Identify which cell holds the provided text, then report its [X, Y] central coordinate. 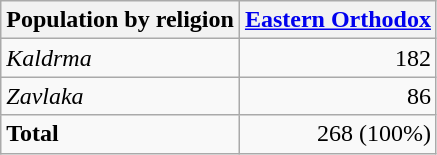
86 [338, 96]
Population by religion [120, 20]
268 (100%) [338, 134]
182 [338, 58]
Zavlaka [120, 96]
Eastern Orthodox [338, 20]
Kaldrma [120, 58]
Total [120, 134]
